Output the (x, y) coordinate of the center of the cell containing the given text.  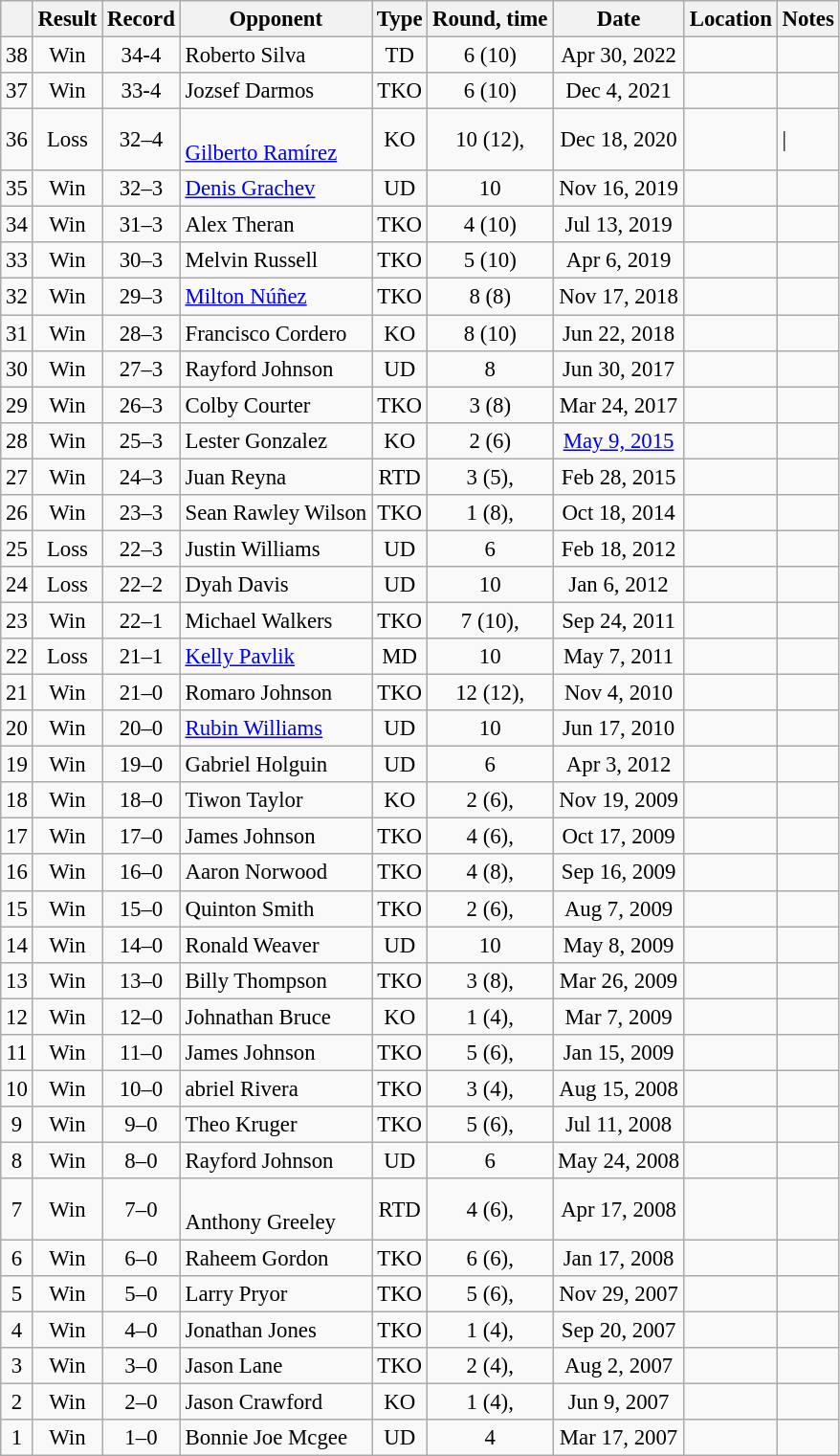
14–0 (142, 945)
May 8, 2009 (619, 945)
2 (17, 1402)
22–2 (142, 585)
Opponent (276, 19)
Anthony Greeley (276, 1210)
2 (6) (490, 440)
3 (8) (490, 405)
13–0 (142, 980)
6–0 (142, 1259)
Aug 15, 2008 (619, 1088)
Nov 4, 2010 (619, 693)
Location (731, 19)
4 (8), (490, 873)
Jun 17, 2010 (619, 728)
Mar 7, 2009 (619, 1017)
Kelly Pavlik (276, 657)
Jan 15, 2009 (619, 1053)
Feb 18, 2012 (619, 549)
Nov 29, 2007 (619, 1294)
Gilberto Ramírez (276, 140)
May 24, 2008 (619, 1160)
Dec 4, 2021 (619, 91)
| (807, 140)
Sean Rawley Wilson (276, 513)
Justin Williams (276, 549)
Jul 11, 2008 (619, 1125)
Sep 24, 2011 (619, 620)
17–0 (142, 837)
30–3 (142, 261)
11 (17, 1053)
20–0 (142, 728)
25–3 (142, 440)
Ronald Weaver (276, 945)
Roberto Silva (276, 56)
13 (17, 980)
24–3 (142, 477)
Apr 30, 2022 (619, 56)
15 (17, 908)
22–1 (142, 620)
27 (17, 477)
5–0 (142, 1294)
Oct 17, 2009 (619, 837)
33 (17, 261)
Jason Crawford (276, 1402)
Sep 20, 2007 (619, 1331)
1 (8), (490, 513)
24 (17, 585)
29 (17, 405)
Date (619, 19)
12 (12), (490, 693)
5 (10) (490, 261)
Nov 19, 2009 (619, 800)
22 (17, 657)
Gabriel Holguin (276, 765)
7–0 (142, 1210)
Type (400, 19)
Dec 18, 2020 (619, 140)
14 (17, 945)
Nov 16, 2019 (619, 189)
16 (17, 873)
Aug 7, 2009 (619, 908)
32–4 (142, 140)
Apr 6, 2019 (619, 261)
26–3 (142, 405)
Johnathan Bruce (276, 1017)
Feb 28, 2015 (619, 477)
Raheem Gordon (276, 1259)
Oct 18, 2014 (619, 513)
5 (17, 1294)
3 (17, 1366)
23–3 (142, 513)
Larry Pryor (276, 1294)
MD (400, 657)
36 (17, 140)
12–0 (142, 1017)
18 (17, 800)
10–0 (142, 1088)
May 7, 2011 (619, 657)
22–3 (142, 549)
19–0 (142, 765)
37 (17, 91)
Billy Thompson (276, 980)
20 (17, 728)
Jul 13, 2019 (619, 225)
3 (5), (490, 477)
Quinton Smith (276, 908)
21 (17, 693)
abriel Rivera (276, 1088)
Jan 6, 2012 (619, 585)
33-4 (142, 91)
25 (17, 549)
26 (17, 513)
18–0 (142, 800)
Milton Núñez (276, 297)
7 (17, 1210)
23 (17, 620)
4 (17, 1331)
34-4 (142, 56)
Jan 17, 2008 (619, 1259)
Jozsef Darmos (276, 91)
Apr 3, 2012 (619, 765)
Aug 2, 2007 (619, 1366)
Theo Kruger (276, 1125)
Lester Gonzalez (276, 440)
TD (400, 56)
Jonathan Jones (276, 1331)
11–0 (142, 1053)
9 (17, 1125)
27–3 (142, 369)
4 (10) (490, 225)
34 (17, 225)
3 (4), (490, 1088)
9–0 (142, 1125)
8–0 (142, 1160)
8 (8) (490, 297)
Tiwon Taylor (276, 800)
Romaro Johnson (276, 693)
28 (17, 440)
Melvin Russell (276, 261)
Jason Lane (276, 1366)
Record (142, 19)
28–3 (142, 333)
19 (17, 765)
Jun 22, 2018 (619, 333)
Jun 9, 2007 (619, 1402)
10 (12), (490, 140)
31–3 (142, 225)
38 (17, 56)
Rubin Williams (276, 728)
Francisco Cordero (276, 333)
32 (17, 297)
35 (17, 189)
Denis Grachev (276, 189)
Result (67, 19)
Dyah Davis (276, 585)
Mar 26, 2009 (619, 980)
Nov 17, 2018 (619, 297)
Aaron Norwood (276, 873)
2–0 (142, 1402)
Juan Reyna (276, 477)
4–0 (142, 1331)
Alex Theran (276, 225)
Michael Walkers (276, 620)
30 (17, 369)
Apr 17, 2008 (619, 1210)
7 (10), (490, 620)
21–0 (142, 693)
6 (6), (490, 1259)
3–0 (142, 1366)
21–1 (142, 657)
8 (10) (490, 333)
Jun 30, 2017 (619, 369)
16–0 (142, 873)
Round, time (490, 19)
May 9, 2015 (619, 440)
31 (17, 333)
Colby Courter (276, 405)
29–3 (142, 297)
32–3 (142, 189)
2 (4), (490, 1366)
3 (8), (490, 980)
Sep 16, 2009 (619, 873)
Mar 24, 2017 (619, 405)
12 (17, 1017)
17 (17, 837)
15–0 (142, 908)
Notes (807, 19)
